Locate the cell with the specified text and output its (X, Y) center coordinate. 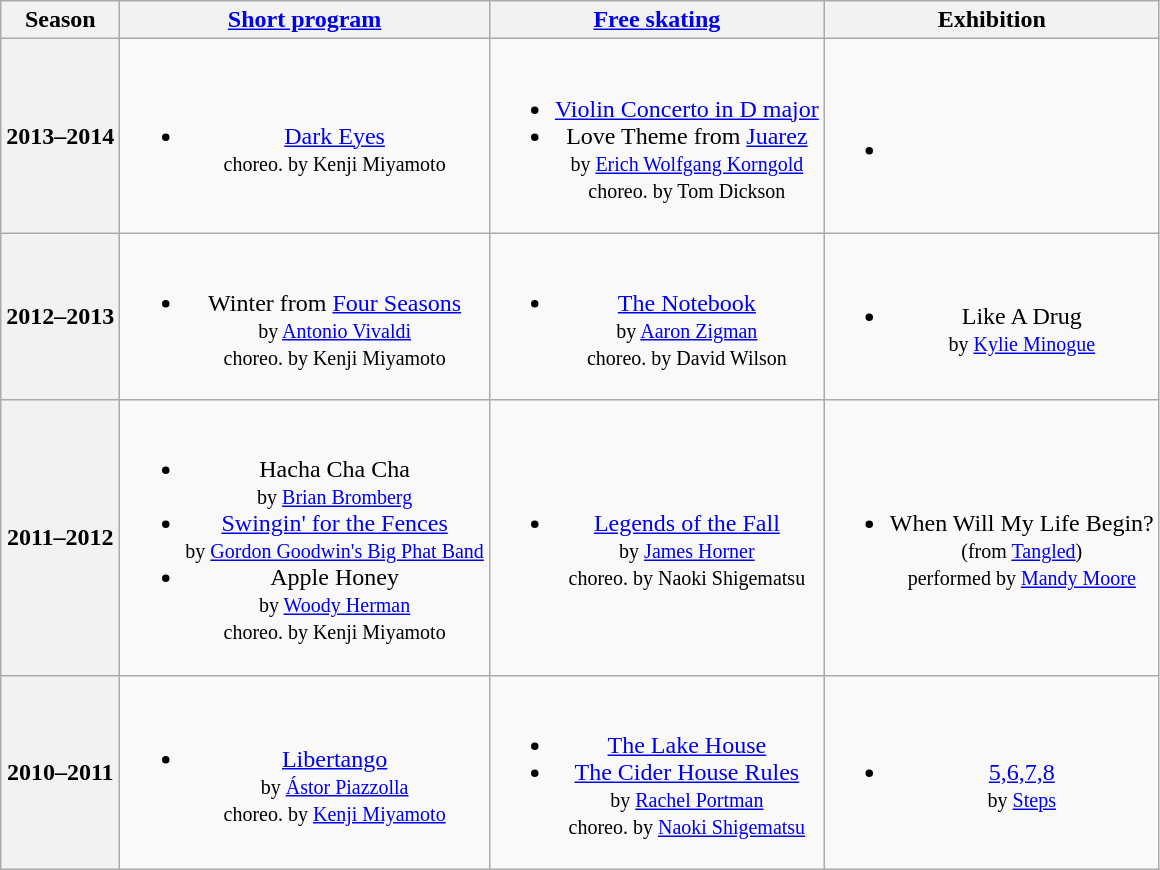
5,6,7,8 by Steps (992, 772)
Hacha Cha Cha by Brian Bromberg Swingin' for the Fences by Gordon Goodwin's Big Phat Band Apple Honey by Woody Herman choreo. by Kenji Miyamoto (305, 538)
When Will My Life Begin? (from Tangled) performed by Mandy Moore (992, 538)
Legends of the Fall by James Horner choreo. by Naoki Shigematsu (656, 538)
Violin Concerto in D majorLove Theme from Juarez by Erich Wolfgang Korngold choreo. by Tom Dickson (656, 136)
Short program (305, 20)
Season (60, 20)
Like A Drug by Kylie Minogue (992, 316)
Dark Eyes choreo. by Kenji Miyamoto (305, 136)
Winter from Four Seasons by Antonio Vivaldi choreo. by Kenji Miyamoto (305, 316)
The Lake HouseThe Cider House Rules by Rachel Portman choreo. by Naoki Shigematsu (656, 772)
Libertango by Ástor Piazzolla choreo. by Kenji Miyamoto (305, 772)
2010–2011 (60, 772)
The Notebook by Aaron Zigman choreo. by David Wilson (656, 316)
Exhibition (992, 20)
2011–2012 (60, 538)
Free skating (656, 20)
2012–2013 (60, 316)
2013–2014 (60, 136)
